Search for the cell housing the specified text and yield its [x, y] center coordinate. 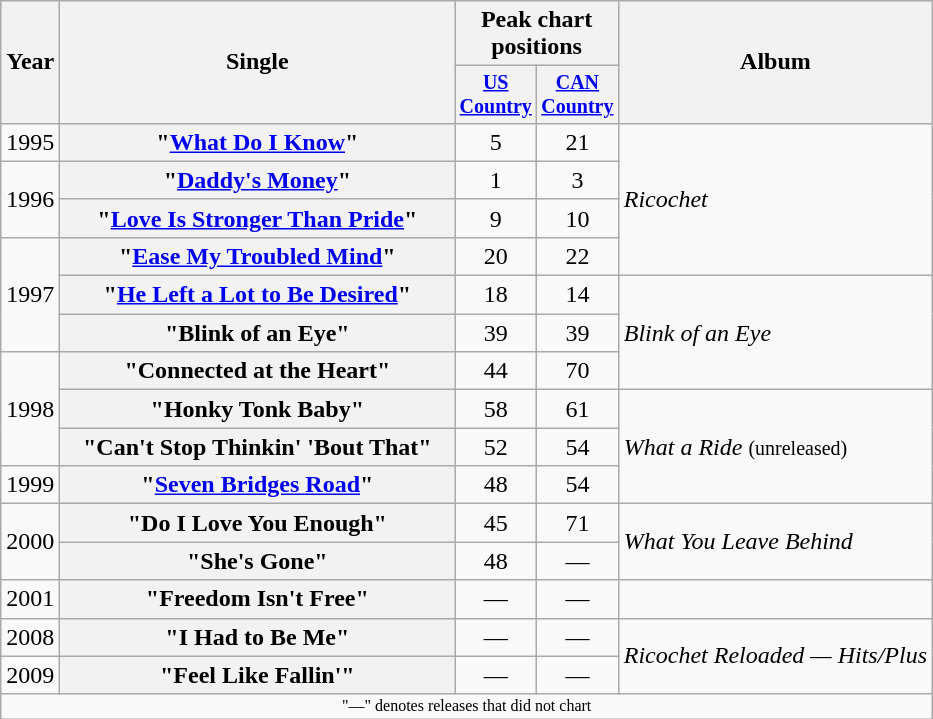
44 [496, 371]
Ricochet [775, 199]
2000 [30, 542]
"Blink of an Eye" [258, 333]
1 [496, 180]
9 [496, 218]
"—" denotes releases that did not chart [467, 706]
1997 [30, 294]
Ricochet Reloaded — Hits/Plus [775, 656]
Single [258, 62]
1996 [30, 199]
"Daddy's Money" [258, 180]
What You Leave Behind [775, 542]
CAN Country [578, 94]
"Love Is Stronger Than Pride" [258, 218]
20 [496, 256]
1999 [30, 485]
Blink of an Eye [775, 333]
2009 [30, 675]
2001 [30, 599]
3 [578, 180]
"Seven Bridges Road" [258, 485]
Peak chartpositions [536, 34]
"Honky Tonk Baby" [258, 409]
45 [496, 523]
10 [578, 218]
14 [578, 295]
"What Do I Know" [258, 142]
58 [496, 409]
"Can't Stop Thinkin' 'Bout That" [258, 447]
"Freedom Isn't Free" [258, 599]
5 [496, 142]
What a Ride (unreleased) [775, 447]
2008 [30, 637]
"I Had to Be Me" [258, 637]
70 [578, 371]
71 [578, 523]
US Country [496, 94]
18 [496, 295]
Year [30, 62]
"Connected at the Heart" [258, 371]
22 [578, 256]
"Do I Love You Enough" [258, 523]
1995 [30, 142]
1998 [30, 409]
"She's Gone" [258, 561]
52 [496, 447]
Album [775, 62]
"He Left a Lot to Be Desired" [258, 295]
61 [578, 409]
"Feel Like Fallin'" [258, 675]
"Ease My Troubled Mind" [258, 256]
21 [578, 142]
